Return the [x, y] coordinate for the center point of the cell that contains the specified text.  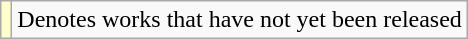
Denotes works that have not yet been released [240, 20]
